Capture the cell that displays the provided text and extract its [x, y] central coordinate. 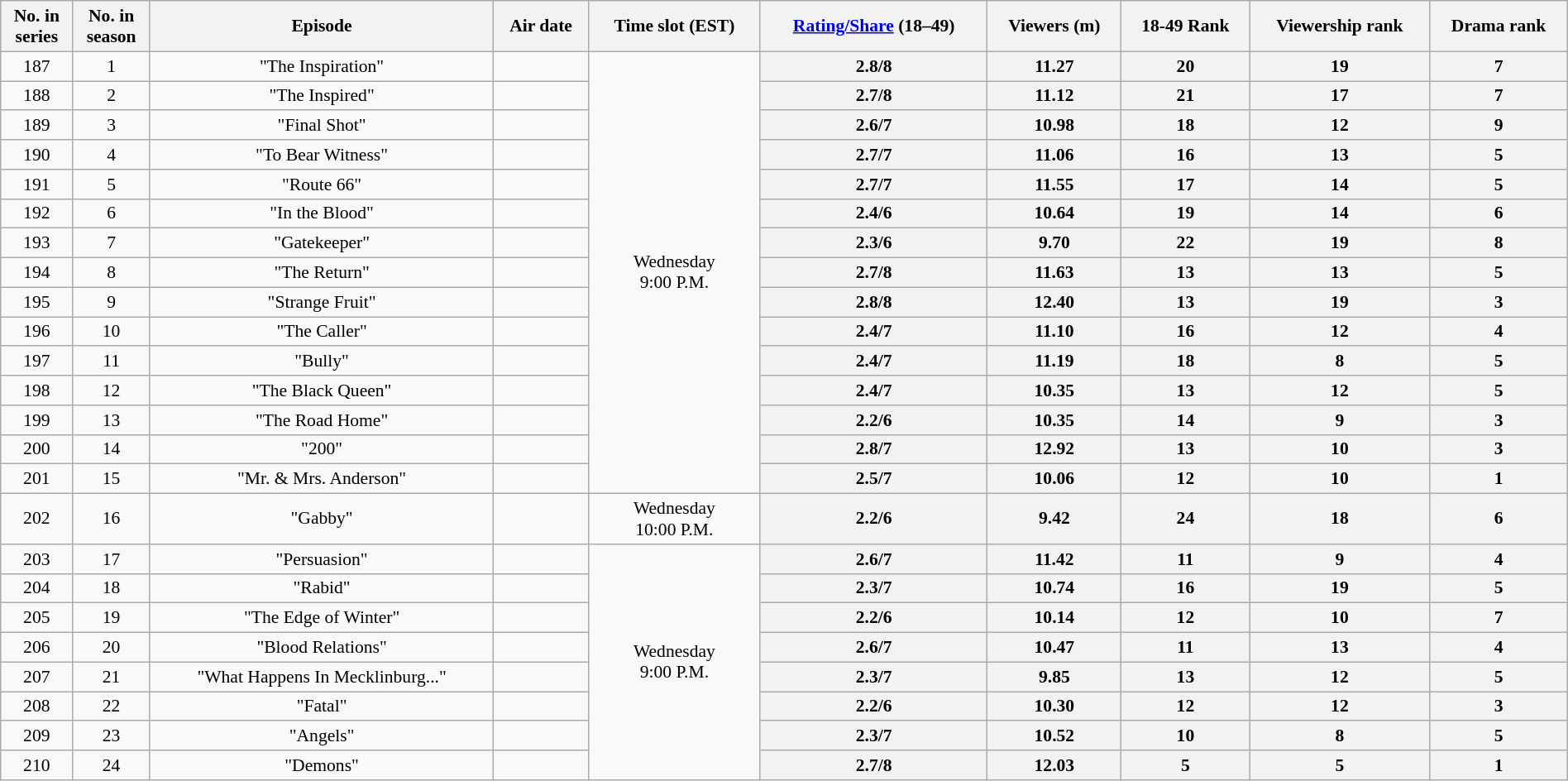
"Gatekeeper" [321, 243]
"The Road Home" [321, 420]
10.64 [1054, 213]
"200" [321, 449]
"The Caller" [321, 332]
191 [36, 184]
203 [36, 559]
189 [36, 126]
11.19 [1054, 362]
11.12 [1054, 96]
10.98 [1054, 126]
No. in series [36, 26]
193 [36, 243]
"What Happens In Mecklinburg..." [321, 677]
No. in season [111, 26]
"Route 66" [321, 184]
"The Return" [321, 273]
12.92 [1054, 449]
9.70 [1054, 243]
"Bully" [321, 362]
"The Inspired" [321, 96]
2 [111, 96]
2.3/6 [873, 243]
206 [36, 648]
204 [36, 588]
12.03 [1054, 765]
"Demons" [321, 765]
2.5/7 [873, 479]
10.06 [1054, 479]
197 [36, 362]
199 [36, 420]
11.27 [1054, 66]
Viewers (m) [1054, 26]
"The Inspiration" [321, 66]
9.85 [1054, 677]
208 [36, 707]
"Persuasion" [321, 559]
"Fatal" [321, 707]
188 [36, 96]
"Final Shot" [321, 126]
"Rabid" [321, 588]
202 [36, 520]
190 [36, 155]
Time slot (EST) [674, 26]
10.47 [1054, 648]
11.10 [1054, 332]
Rating/Share (18–49) [873, 26]
10.52 [1054, 736]
201 [36, 479]
"Strange Fruit" [321, 302]
9.42 [1054, 520]
10.14 [1054, 618]
Viewership rank [1340, 26]
2.4/6 [873, 213]
Episode [321, 26]
"Angels" [321, 736]
187 [36, 66]
209 [36, 736]
Wednesday 10:00 P.M. [674, 520]
"Gabby" [321, 520]
18-49 Rank [1186, 26]
Drama rank [1499, 26]
210 [36, 765]
10.30 [1054, 707]
196 [36, 332]
11.63 [1054, 273]
11.06 [1054, 155]
"Blood Relations" [321, 648]
205 [36, 618]
23 [111, 736]
11.42 [1054, 559]
"Mr. & Mrs. Anderson" [321, 479]
Air date [541, 26]
194 [36, 273]
10.74 [1054, 588]
195 [36, 302]
"The Black Queen" [321, 390]
207 [36, 677]
"In the Blood" [321, 213]
"The Edge of Winter" [321, 618]
200 [36, 449]
192 [36, 213]
12.40 [1054, 302]
15 [111, 479]
198 [36, 390]
2.8/7 [873, 449]
"To Bear Witness" [321, 155]
11.55 [1054, 184]
